Locate the cell with the specified text and output its (x, y) center coordinate. 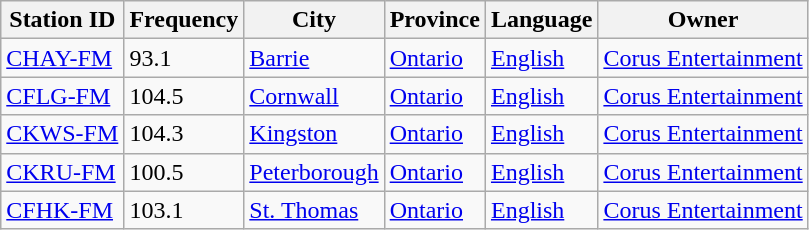
Cornwall (314, 96)
Language (541, 20)
CFHK-FM (62, 210)
104.3 (184, 134)
Peterborough (314, 172)
CKRU-FM (62, 172)
St. Thomas (314, 210)
Kingston (314, 134)
Frequency (184, 20)
CKWS-FM (62, 134)
CHAY-FM (62, 58)
104.5 (184, 96)
City (314, 20)
Station ID (62, 20)
100.5 (184, 172)
103.1 (184, 210)
93.1 (184, 58)
Province (434, 20)
Owner (703, 20)
CFLG-FM (62, 96)
Barrie (314, 58)
